Pinpoint the cell where the given text exists, returning its (x, y) midpoint coordinate. 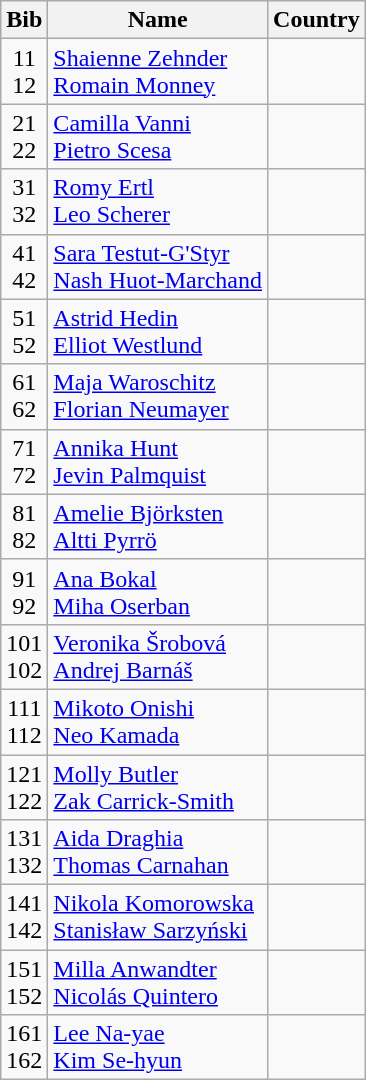
Lee Na-yaeKim Se-hyun (158, 1048)
6162 (24, 396)
161162 (24, 1048)
Nikola KomorowskaStanisław Sarzyński (158, 918)
Bib (24, 20)
Sara Testut-G'StyrNash Huot-Marchand (158, 266)
131132 (24, 852)
9192 (24, 592)
101102 (24, 656)
3132 (24, 202)
Ana BokalMiha Oserban (158, 592)
2122 (24, 136)
1112 (24, 72)
Aida DraghiaThomas Carnahan (158, 852)
Mikoto OnishiNeo Kamada (158, 722)
141142 (24, 918)
151152 (24, 982)
Molly ButlerZak Carrick-Smith (158, 786)
Camilla VanniPietro Scesa (158, 136)
Shaienne ZehnderRomain Monney (158, 72)
Country (317, 20)
5152 (24, 332)
Maja WaroschitzFlorian Neumayer (158, 396)
Romy ErtlLeo Scherer (158, 202)
4142 (24, 266)
8182 (24, 526)
Astrid HedinElliot Westlund (158, 332)
111112 (24, 722)
Amelie BjörkstenAltti Pyrrö (158, 526)
7172 (24, 462)
Milla AnwandterNicolás Quintero (158, 982)
121122 (24, 786)
Annika HuntJevin Palmquist (158, 462)
Name (158, 20)
Veronika ŠrobováAndrej Barnáš (158, 656)
